For the text-containing cell, return its midpoint in [X, Y] coordinate format. 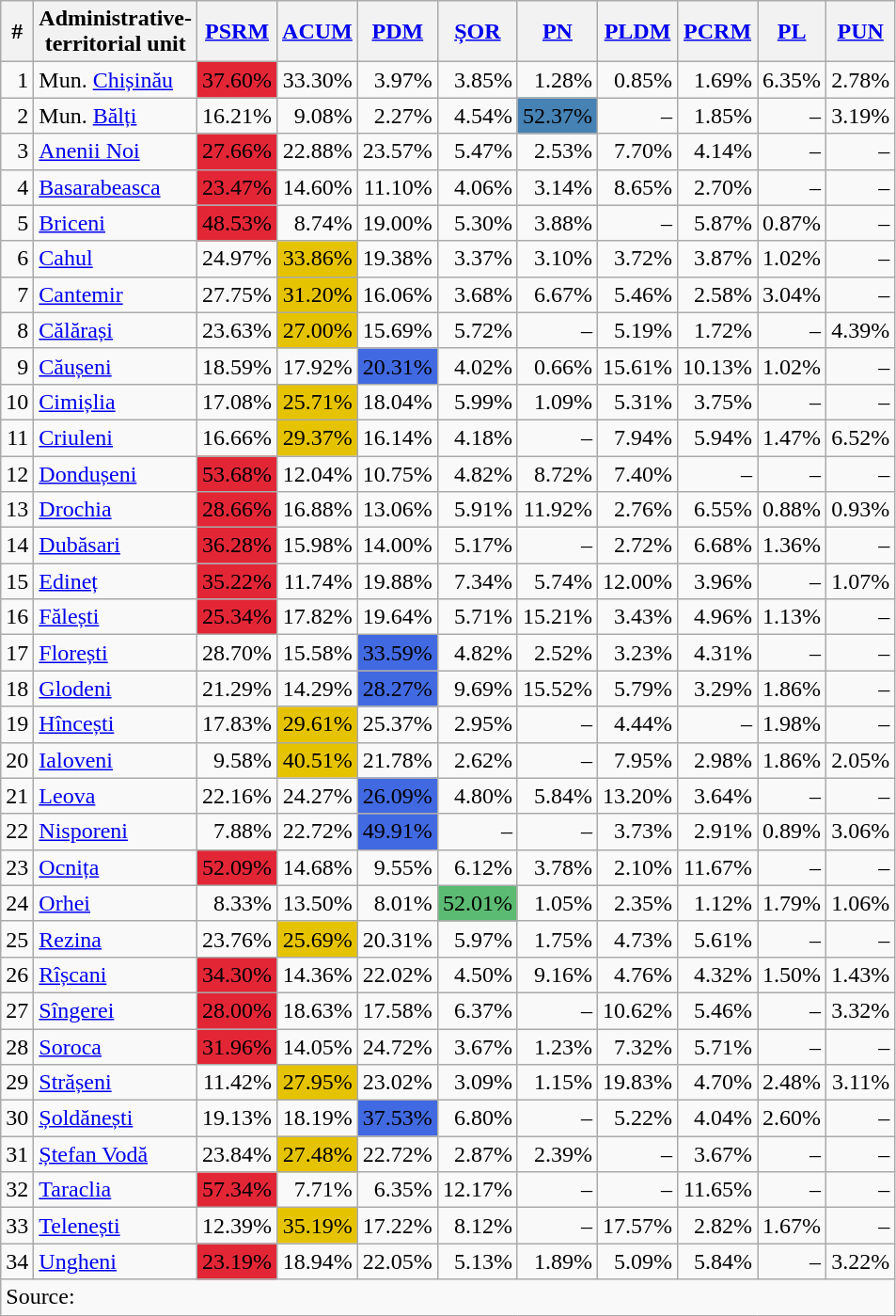
16 [17, 617]
12.04% [318, 473]
Source: [448, 1297]
6.12% [478, 867]
2.98% [718, 760]
24.97% [237, 259]
1.09% [557, 402]
5.97% [478, 939]
31 [17, 1154]
25.71% [318, 402]
53.68% [237, 473]
4.02% [478, 366]
3.10% [557, 259]
5 [17, 223]
27.00% [318, 330]
22.88% [318, 151]
2.52% [557, 653]
3.22% [861, 1261]
1.72% [718, 330]
1.89% [557, 1261]
48.53% [237, 223]
30 [17, 1118]
1.13% [792, 617]
ȘOR [478, 32]
9.08% [318, 116]
5.99% [478, 402]
19.64% [397, 617]
3.97% [397, 80]
Mun. Bălți [116, 116]
11.10% [397, 187]
ACUM [318, 32]
Briceni [116, 223]
3.88% [557, 223]
27.48% [318, 1154]
19.00% [397, 223]
36.28% [237, 546]
Soroca [116, 1047]
Căușeni [116, 366]
28 [17, 1047]
23.63% [237, 330]
27 [17, 1010]
16.21% [237, 116]
31.20% [318, 294]
24 [17, 903]
2.82% [718, 1226]
16.14% [397, 437]
17.82% [318, 617]
7.71% [318, 1190]
8.01% [397, 903]
22.05% [397, 1261]
5.72% [478, 330]
8.72% [557, 473]
3.72% [637, 259]
29.61% [318, 724]
Rîșcani [116, 975]
17.58% [397, 1010]
8 [17, 330]
12 [17, 473]
49.91% [397, 832]
1.47% [792, 437]
Fălești [116, 617]
2.53% [557, 151]
21.78% [397, 760]
26 [17, 975]
18.63% [318, 1010]
13.20% [637, 796]
4.18% [478, 437]
17.92% [318, 366]
18.59% [237, 366]
14 [17, 546]
4.32% [718, 975]
9.55% [397, 867]
32 [17, 1190]
37.53% [397, 1118]
8.65% [637, 187]
15.98% [318, 546]
19 [17, 724]
2.39% [557, 1154]
2.10% [637, 867]
PCRM [718, 32]
Ocnița [116, 867]
23.57% [397, 151]
22.02% [397, 975]
22 [17, 832]
14.29% [318, 689]
3.73% [637, 832]
3.78% [557, 867]
2.70% [718, 187]
PDM [397, 32]
3.11% [861, 1083]
0.89% [792, 832]
3.75% [718, 402]
4.96% [718, 617]
1.15% [557, 1083]
3.64% [718, 796]
2.95% [478, 724]
25.34% [237, 617]
7.95% [637, 760]
Drochia [116, 510]
3.96% [718, 581]
27.66% [237, 151]
Administrative-territorial unit [116, 32]
3.37% [478, 259]
4 [17, 187]
1.12% [718, 903]
7.94% [637, 437]
2 [17, 116]
27.75% [237, 294]
13.50% [318, 903]
19.38% [397, 259]
24.72% [397, 1047]
27.95% [318, 1083]
Sîngerei [116, 1010]
19.13% [237, 1118]
Călărași [116, 330]
5.47% [478, 151]
3.06% [861, 832]
4.39% [861, 330]
Ungheni [116, 1261]
6.67% [557, 294]
1.50% [792, 975]
11.74% [318, 581]
9.69% [478, 689]
0.85% [637, 80]
23.19% [237, 1261]
Cahul [116, 259]
3.85% [478, 80]
18.19% [318, 1118]
0.66% [557, 366]
6.52% [861, 437]
5.13% [478, 1261]
5.17% [478, 546]
1.69% [718, 80]
21 [17, 796]
9.58% [237, 760]
3.09% [478, 1083]
14.60% [318, 187]
5.22% [637, 1118]
4.31% [718, 653]
15.52% [557, 689]
11.92% [557, 510]
6.55% [718, 510]
6 [17, 259]
3.29% [718, 689]
5.94% [718, 437]
PSRM [237, 32]
10 [17, 402]
12.17% [478, 1190]
0.87% [792, 223]
4.04% [718, 1118]
PL [792, 32]
11 [17, 437]
34 [17, 1261]
7.32% [637, 1047]
52.09% [237, 867]
4.14% [718, 151]
5.19% [637, 330]
5.30% [478, 223]
12.00% [637, 581]
28.66% [237, 510]
3.23% [637, 653]
19.83% [637, 1083]
9.16% [557, 975]
29 [17, 1083]
3.14% [557, 187]
29.37% [318, 437]
14.36% [318, 975]
13 [17, 510]
14.05% [318, 1047]
3.87% [718, 259]
17.08% [237, 402]
7.88% [237, 832]
13.06% [397, 510]
10.62% [637, 1010]
24.27% [318, 796]
21.29% [237, 689]
Nisporeni [116, 832]
40.51% [318, 760]
Ialoveni [116, 760]
Anenii Noi [116, 151]
3.32% [861, 1010]
1.79% [792, 903]
1.07% [861, 581]
Basarabeasca [116, 187]
5.31% [637, 402]
PN [557, 32]
52.01% [478, 903]
Șoldănești [116, 1118]
23.47% [237, 187]
5.87% [718, 223]
2.87% [478, 1154]
7.70% [637, 151]
Ștefan Vodă [116, 1154]
Florești [116, 653]
11.42% [237, 1083]
1.36% [792, 546]
26.09% [397, 796]
5.09% [637, 1261]
Taraclia [116, 1190]
31.96% [237, 1047]
Mun. Chișinău [116, 80]
1.06% [861, 903]
Edineț [116, 581]
1.85% [718, 116]
22.16% [237, 796]
2.35% [637, 903]
2.72% [637, 546]
9 [17, 366]
6.37% [478, 1010]
16.88% [318, 510]
18 [17, 689]
33 [17, 1226]
16.66% [237, 437]
28.00% [237, 1010]
Leova [116, 796]
Criuleni [116, 437]
15.58% [318, 653]
4.44% [637, 724]
17.22% [397, 1226]
4.54% [478, 116]
3 [17, 151]
1.75% [557, 939]
0.93% [861, 510]
20 [17, 760]
3.68% [478, 294]
4.76% [637, 975]
18.04% [397, 402]
15.69% [397, 330]
8.33% [237, 903]
18.94% [318, 1261]
23.02% [397, 1083]
37.60% [237, 80]
Glodeni [116, 689]
6.80% [478, 1118]
17 [17, 653]
4.80% [478, 796]
1.05% [557, 903]
28.70% [237, 653]
5.79% [637, 689]
Rezina [116, 939]
5.91% [478, 510]
4.50% [478, 975]
1.43% [861, 975]
7.40% [637, 473]
33.86% [318, 259]
2.58% [718, 294]
33.59% [397, 653]
10.13% [718, 366]
# [17, 32]
Hîncești [116, 724]
5.74% [557, 581]
Telenești [116, 1226]
28.27% [397, 689]
3.19% [861, 116]
17.57% [637, 1226]
2.48% [792, 1083]
10.75% [397, 473]
19.88% [397, 581]
35.19% [318, 1226]
25.69% [318, 939]
6.68% [718, 546]
3.43% [637, 617]
23.84% [237, 1154]
Dubăsari [116, 546]
Cantemir [116, 294]
11.67% [718, 867]
7.34% [478, 581]
2.05% [861, 760]
2.76% [637, 510]
11.65% [718, 1190]
2.62% [478, 760]
2.78% [861, 80]
1.98% [792, 724]
PLDM [637, 32]
14.68% [318, 867]
25 [17, 939]
4.06% [478, 187]
8.74% [318, 223]
57.34% [237, 1190]
52.37% [557, 116]
15 [17, 581]
1.67% [792, 1226]
8.12% [478, 1226]
15.21% [557, 617]
16.06% [397, 294]
14.00% [397, 546]
34.30% [237, 975]
33.30% [318, 80]
Cimișlia [116, 402]
Orhei [116, 903]
1.23% [557, 1047]
5.61% [718, 939]
PUN [861, 32]
1.28% [557, 80]
4.73% [637, 939]
Strășeni [116, 1083]
2.60% [792, 1118]
4.70% [718, 1083]
35.22% [237, 581]
Dondușeni [116, 473]
0.88% [792, 510]
25.37% [397, 724]
15.61% [637, 366]
17.83% [237, 724]
23 [17, 867]
2.91% [718, 832]
1 [17, 80]
23.76% [237, 939]
3.04% [792, 294]
7 [17, 294]
12.39% [237, 1226]
2.27% [397, 116]
